Determine the [x, y] coordinate at the center of the cell enclosing the given text.  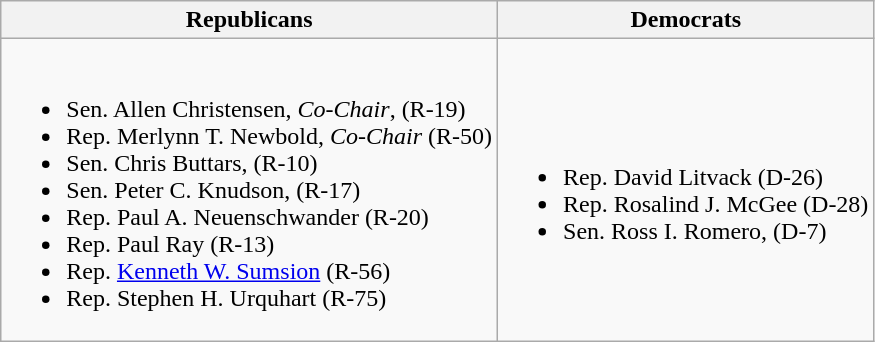
Republicans [250, 20]
Rep. David Litvack (D-26)Rep. Rosalind J. McGee (D-28)Sen. Ross I. Romero, (D-7) [686, 190]
Democrats [686, 20]
